Extract the (X, Y) coordinate from the center of the cell holding the provided text.  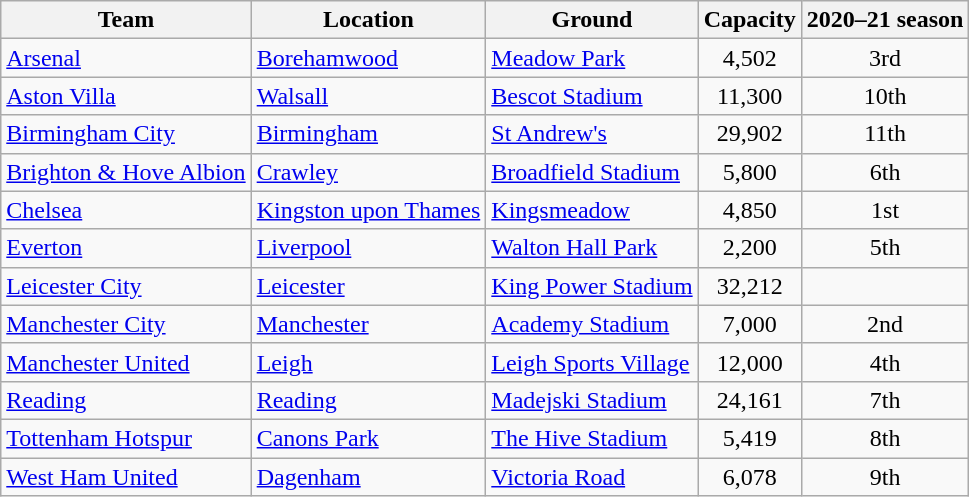
Capacity (750, 20)
5,800 (750, 172)
Leicester (368, 286)
8th (885, 438)
Location (368, 20)
Manchester (368, 324)
Team (126, 20)
4,850 (750, 210)
4th (885, 362)
Canons Park (368, 438)
Dagenham (368, 477)
West Ham United (126, 477)
12,000 (750, 362)
Borehamwood (368, 58)
6,078 (750, 477)
4,502 (750, 58)
Meadow Park (592, 58)
Academy Stadium (592, 324)
32,212 (750, 286)
2,200 (750, 248)
Tottenham Hotspur (126, 438)
Manchester United (126, 362)
Brighton & Hove Albion (126, 172)
Walton Hall Park (592, 248)
7,000 (750, 324)
Leigh Sports Village (592, 362)
Kingsmeadow (592, 210)
Aston Villa (126, 96)
3rd (885, 58)
2020–21 season (885, 20)
Leicester City (126, 286)
Leigh (368, 362)
Chelsea (126, 210)
11th (885, 134)
Broadfield Stadium (592, 172)
Everton (126, 248)
Walsall (368, 96)
2nd (885, 324)
24,161 (750, 400)
Bescot Stadium (592, 96)
Kingston upon Thames (368, 210)
7th (885, 400)
St Andrew's (592, 134)
Crawley (368, 172)
Arsenal (126, 58)
Liverpool (368, 248)
Manchester City (126, 324)
Birmingham (368, 134)
6th (885, 172)
Victoria Road (592, 477)
11,300 (750, 96)
King Power Stadium (592, 286)
Birmingham City (126, 134)
1st (885, 210)
10th (885, 96)
5,419 (750, 438)
29,902 (750, 134)
Madejski Stadium (592, 400)
5th (885, 248)
The Hive Stadium (592, 438)
Ground (592, 20)
9th (885, 477)
